Pinpoint the cell where the given text exists, returning its [x, y] midpoint coordinate. 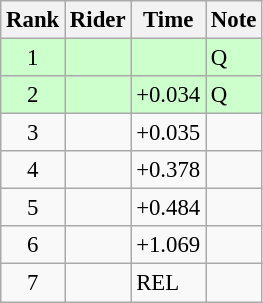
2 [33, 95]
Rank [33, 20]
Rider [98, 20]
Note [234, 20]
REL [168, 283]
+0.035 [168, 133]
+1.069 [168, 245]
1 [33, 58]
+0.484 [168, 208]
+0.034 [168, 95]
3 [33, 133]
7 [33, 283]
+0.378 [168, 170]
Time [168, 20]
4 [33, 170]
6 [33, 245]
5 [33, 208]
